Identify which cell holds the provided text, then report its [X, Y] central coordinate. 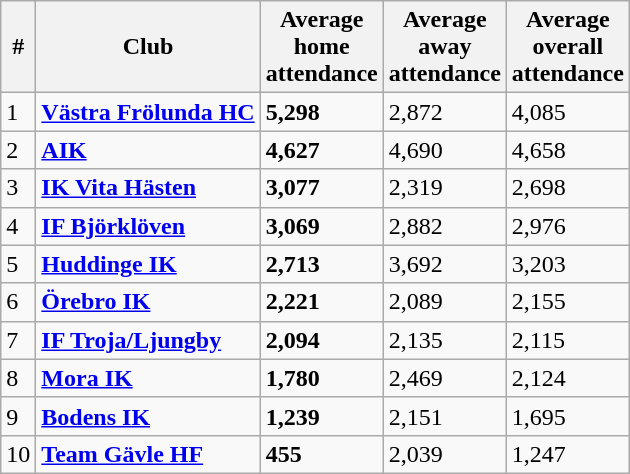
1,247 [568, 454]
IF Björklöven [148, 226]
455 [322, 454]
Huddinge IK [148, 264]
2,698 [568, 188]
7 [18, 340]
1,695 [568, 416]
4 [18, 226]
10 [18, 454]
4,690 [444, 150]
# [18, 47]
IF Troja/Ljungby [148, 340]
3,077 [322, 188]
3,069 [322, 226]
2,882 [444, 226]
8 [18, 378]
AIK [148, 150]
4,085 [568, 112]
Örebro IK [148, 302]
2,469 [444, 378]
Club [148, 47]
Team Gävle HF [148, 454]
2,155 [568, 302]
2,872 [444, 112]
Averagehomeattendance [322, 47]
2 [18, 150]
2,319 [444, 188]
Bodens IK [148, 416]
2,115 [568, 340]
Averageoverallattendance [568, 47]
6 [18, 302]
Mora IK [148, 378]
4,627 [322, 150]
1,780 [322, 378]
Averageawayattendance [444, 47]
2,135 [444, 340]
4,658 [568, 150]
2,089 [444, 302]
1,239 [322, 416]
2,713 [322, 264]
IK Vita Hästen [148, 188]
2,221 [322, 302]
2,976 [568, 226]
3,203 [568, 264]
5 [18, 264]
2,039 [444, 454]
9 [18, 416]
Västra Frölunda HC [148, 112]
2,151 [444, 416]
1 [18, 112]
2,094 [322, 340]
3,692 [444, 264]
2,124 [568, 378]
5,298 [322, 112]
3 [18, 188]
